Output the (X, Y) coordinate of the center of the cell containing the given text.  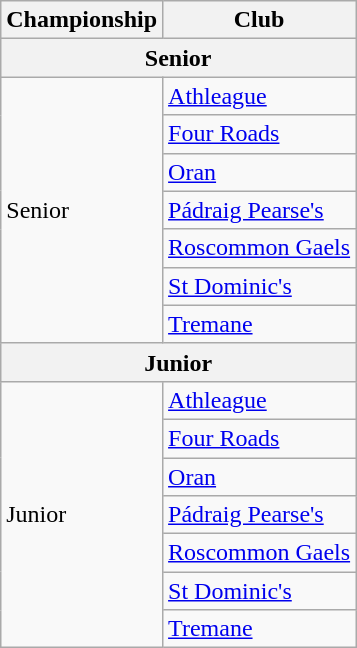
Club (260, 20)
Championship (82, 20)
